Locate the cell with the specified text and output its [x, y] center coordinate. 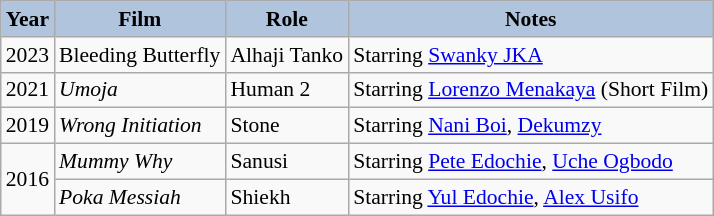
Sanusi [286, 162]
Stone [286, 126]
Umoja [140, 90]
Bleeding Butterfly [140, 55]
Mummy Why [140, 162]
Starring Swanky JKA [530, 55]
Human 2 [286, 90]
Film [140, 19]
Wrong Initiation [140, 126]
Year [28, 19]
2016 [28, 180]
2023 [28, 55]
2021 [28, 90]
Starring Pete Edochie, Uche Ogbodo [530, 162]
Role [286, 19]
Starring Lorenzo Menakaya (Short Film) [530, 90]
2019 [28, 126]
Notes [530, 19]
Starring Nani Boi, Dekumzy [530, 126]
Shiekh [286, 197]
Alhaji Tanko [286, 55]
Starring Yul Edochie, Alex Usifo [530, 197]
Poka Messiah [140, 197]
